Find where the given text appears and provide that cell's center as [X, Y] coordinate. 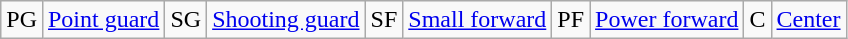
PF [571, 20]
Shooting guard [286, 20]
Small forward [478, 20]
SF [384, 20]
Center [808, 20]
Point guard [103, 20]
Power forward [667, 20]
PG [22, 20]
C [758, 20]
SG [186, 20]
